Output the (X, Y) coordinate of the center of the cell containing the given text.  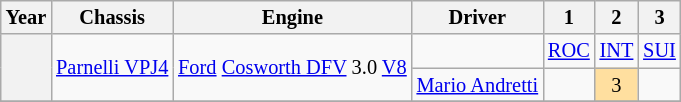
Chassis (112, 17)
Mario Andretti (478, 85)
Engine (292, 17)
Year (26, 17)
ROC (569, 51)
Parnelli VPJ4 (112, 68)
INT (617, 51)
SUI (660, 51)
Ford Cosworth DFV 3.0 V8 (292, 68)
2 (617, 17)
Driver (478, 17)
1 (569, 17)
